Return [x, y] of the center of cell containing provided text 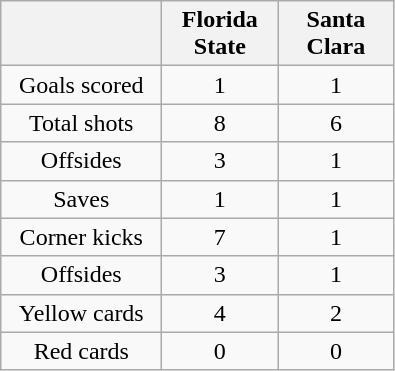
Florida State [220, 34]
Total shots [82, 123]
Yellow cards [82, 313]
7 [220, 237]
Corner kicks [82, 237]
SantaClara [336, 34]
8 [220, 123]
Red cards [82, 351]
6 [336, 123]
Goals scored [82, 85]
4 [220, 313]
2 [336, 313]
Saves [82, 199]
